For the text-containing cell, return its midpoint in (X, Y) coordinate format. 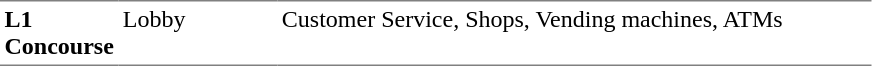
Customer Service, Shops, Vending machines, ATMs (574, 33)
Lobby (198, 33)
L1Concourse (59, 33)
